Return the (x, y) coordinate for the center point of the cell that contains the specified text.  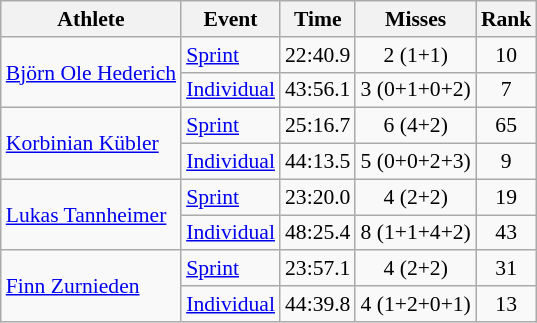
65 (506, 126)
Korbinian Kübler (91, 144)
31 (506, 269)
Rank (506, 19)
Björn Ole Hederich (91, 72)
19 (506, 197)
22:40.9 (318, 55)
4 (1+2+0+1) (415, 304)
25:16.7 (318, 126)
9 (506, 162)
Event (230, 19)
7 (506, 90)
44:13.5 (318, 162)
3 (0+1+0+2) (415, 90)
48:25.4 (318, 233)
2 (1+1) (415, 55)
23:57.1 (318, 269)
10 (506, 55)
23:20.0 (318, 197)
13 (506, 304)
5 (0+0+2+3) (415, 162)
Time (318, 19)
Lukas Tannheimer (91, 214)
Finn Zurnieden (91, 286)
Misses (415, 19)
Athlete (91, 19)
43 (506, 233)
6 (4+2) (415, 126)
43:56.1 (318, 90)
8 (1+1+4+2) (415, 233)
44:39.8 (318, 304)
